From the cell containing the given text, extract its center point as (x, y) coordinate. 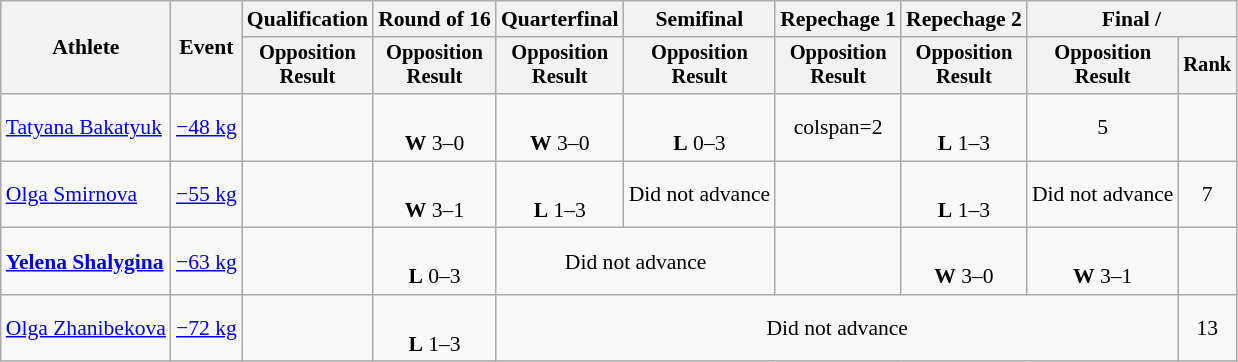
Rank (1207, 66)
Quarterfinal (560, 19)
colspan=2 (838, 128)
Qualification (308, 19)
Tatyana Bakatyuk (86, 128)
−63 kg (206, 262)
−48 kg (206, 128)
13 (1207, 328)
7 (1207, 194)
Round of 16 (434, 19)
Semifinal (700, 19)
−55 kg (206, 194)
Repechage 1 (838, 19)
Final / (1132, 19)
Olga Smirnova (86, 194)
Olga Zhanibekova (86, 328)
Repechage 2 (964, 19)
Yelena Shalygina (86, 262)
5 (1103, 128)
Event (206, 48)
−72 kg (206, 328)
Athlete (86, 48)
